Return the (x, y) coordinate for the center point of the cell that contains the specified text.  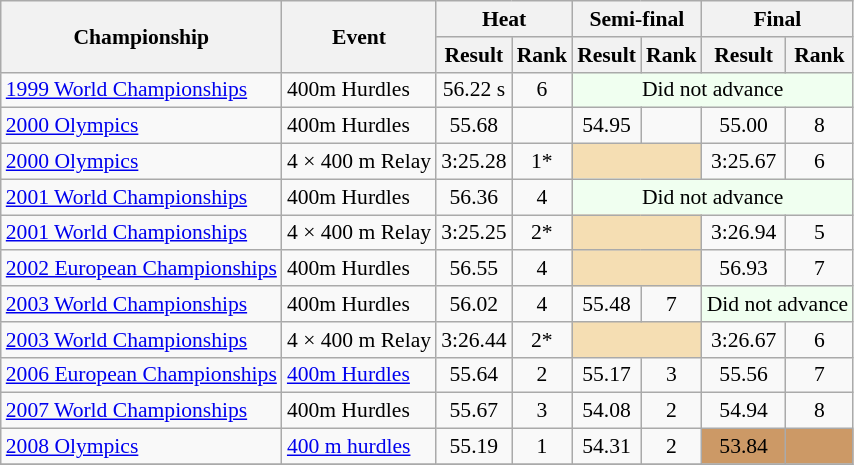
2006 European Championships (142, 375)
3:25.25 (474, 233)
2007 World Championships (142, 411)
54.31 (606, 447)
53.84 (744, 447)
3:26.94 (744, 233)
3:26.44 (474, 340)
54.94 (744, 411)
55.67 (474, 411)
56.36 (474, 197)
54.08 (606, 411)
Heat (504, 19)
56.55 (474, 269)
5 (820, 233)
3:25.67 (744, 162)
55.64 (474, 375)
1 (542, 447)
1* (542, 162)
55.68 (474, 126)
56.22 s (474, 90)
400 m hurdles (359, 447)
55.17 (606, 375)
55.19 (474, 447)
2002 European Championships (142, 269)
Event (359, 36)
Final (778, 19)
3:26.67 (744, 340)
Championship (142, 36)
1999 World Championships (142, 90)
55.48 (606, 304)
Semi-final (636, 19)
3:25.28 (474, 162)
54.95 (606, 126)
55.00 (744, 126)
56.02 (474, 304)
56.93 (744, 269)
2008 Olympics (142, 447)
55.56 (744, 375)
